Detect which cell encompasses the target text, then output its [X, Y] center coordinate. 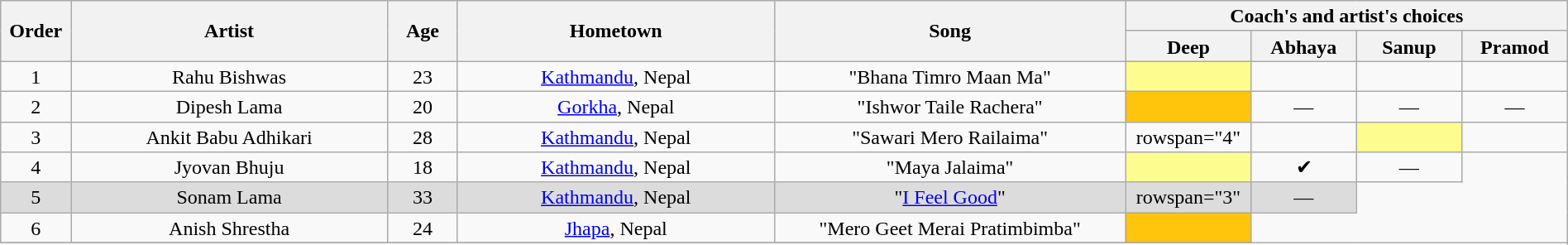
Song [949, 31]
"Ishwor Taile Rachera" [949, 106]
Coach's and artist's choices [1346, 17]
Hometown [615, 31]
Anish Shrestha [230, 228]
Sanup [1409, 46]
2 [36, 106]
Gorkha, Nepal [615, 106]
Order [36, 31]
Artist [230, 31]
"Bhana Timro Maan Ma" [949, 76]
rowspan="4" [1188, 137]
23 [422, 76]
Jhapa, Nepal [615, 228]
24 [422, 228]
18 [422, 167]
3 [36, 137]
"I Feel Good" [949, 197]
Abhaya [1304, 46]
6 [36, 228]
Jyovan Bhuju [230, 167]
"Mero Geet Merai Pratimbimba" [949, 228]
Pramod [1515, 46]
✔ [1304, 167]
Rahu Bishwas [230, 76]
Sonam Lama [230, 197]
Ankit Babu Adhikari [230, 137]
"Sawari Mero Railaima" [949, 137]
Deep [1188, 46]
1 [36, 76]
20 [422, 106]
28 [422, 137]
4 [36, 167]
5 [36, 197]
"Maya Jalaima" [949, 167]
Age [422, 31]
rowspan="3" [1188, 197]
Dipesh Lama [230, 106]
33 [422, 197]
